From the cell containing the given text, extract its center point as (X, Y) coordinate. 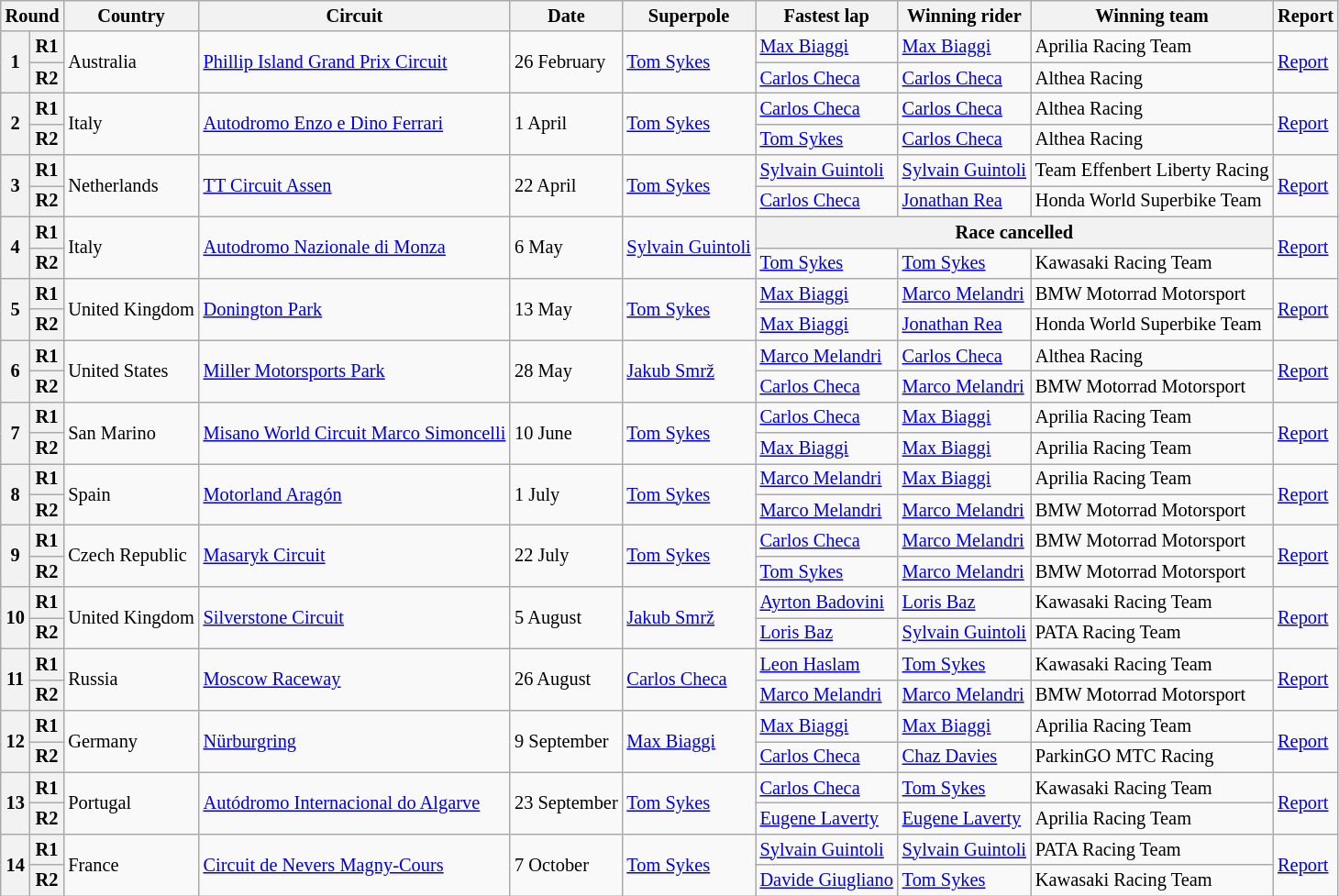
13 May (566, 308)
Autodromo Nazionale di Monza (355, 248)
5 (16, 308)
9 (16, 556)
14 (16, 864)
Fastest lap (827, 16)
Motorland Aragón (355, 493)
22 July (566, 556)
Chaz Davies (965, 757)
12 (16, 741)
26 February (566, 62)
9 September (566, 741)
10 (16, 618)
Ayrton Badovini (827, 603)
Donington Park (355, 308)
11 (16, 679)
Date (566, 16)
Miller Motorsports Park (355, 371)
10 June (566, 433)
Leon Haslam (827, 664)
Autódromo Internacional do Algarve (355, 803)
7 (16, 433)
United States (130, 371)
Australia (130, 62)
6 (16, 371)
7 October (566, 864)
France (130, 864)
San Marino (130, 433)
ParkinGO MTC Racing (1152, 757)
Country (130, 16)
8 (16, 493)
Russia (130, 679)
22 April (566, 185)
Masaryk Circuit (355, 556)
Round (33, 16)
Race cancelled (1014, 232)
Misano World Circuit Marco Simoncelli (355, 433)
6 May (566, 248)
Moscow Raceway (355, 679)
26 August (566, 679)
Circuit de Nevers Magny-Cours (355, 864)
3 (16, 185)
28 May (566, 371)
Nürburgring (355, 741)
Winning team (1152, 16)
23 September (566, 803)
Superpole (690, 16)
Spain (130, 493)
Phillip Island Grand Prix Circuit (355, 62)
Silverstone Circuit (355, 618)
Germany (130, 741)
TT Circuit Assen (355, 185)
Circuit (355, 16)
5 August (566, 618)
Davide Giugliano (827, 880)
Czech Republic (130, 556)
Team Effenbert Liberty Racing (1152, 171)
1 April (566, 123)
1 (16, 62)
Portugal (130, 803)
1 July (566, 493)
2 (16, 123)
13 (16, 803)
Winning rider (965, 16)
4 (16, 248)
Autodromo Enzo e Dino Ferrari (355, 123)
Netherlands (130, 185)
